Locate the cell with the specified text and output its [X, Y] center coordinate. 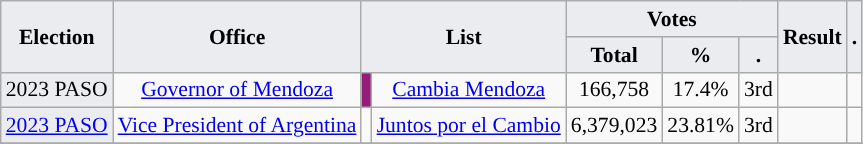
Governor of Mendoza [238, 90]
Cambia Mendoza [469, 90]
Total [614, 55]
List [463, 36]
Election [57, 36]
Result [812, 36]
% [700, 55]
6,379,023 [614, 126]
Votes [672, 19]
Juntos por el Cambio [469, 126]
Vice President of Argentina [238, 126]
23.81% [700, 126]
17.4% [700, 90]
166,758 [614, 90]
Office [238, 36]
